Determine the (x, y) coordinate at the center of the cell enclosing the given text.  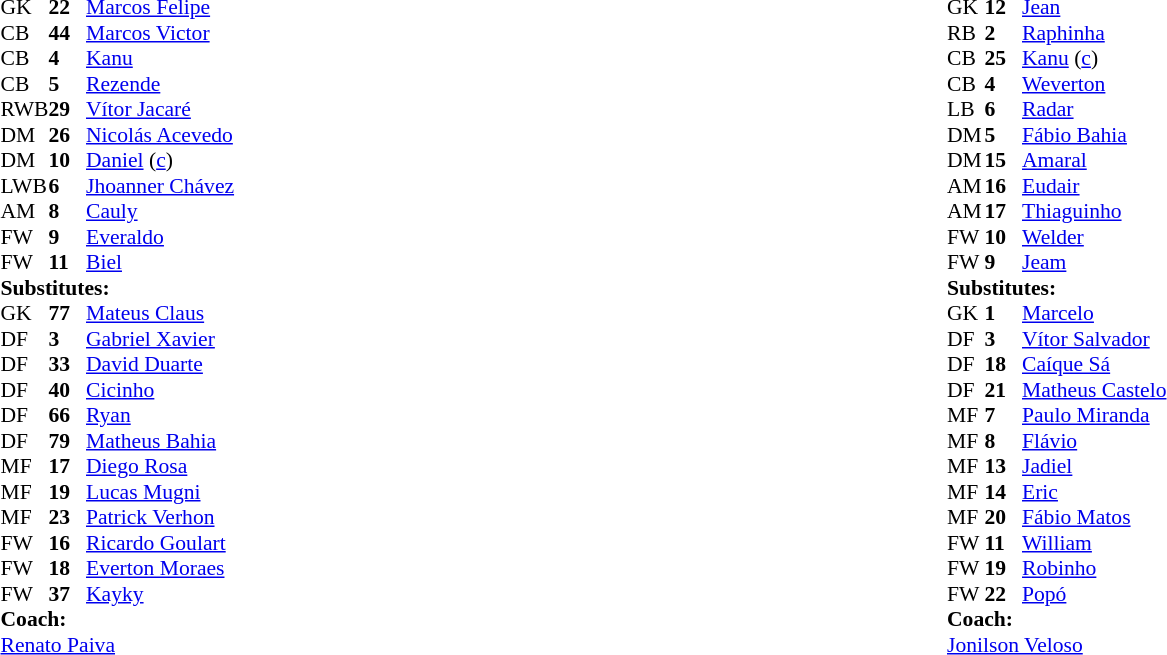
Kanu (160, 59)
Matheus Castelo (1094, 390)
Jeam (1094, 263)
RB (966, 33)
Weverton (1094, 84)
66 (67, 415)
21 (1003, 390)
33 (67, 365)
Marcelo (1094, 313)
15 (1003, 161)
Eric (1094, 492)
Raphinha (1094, 33)
22 (1003, 594)
26 (67, 135)
RWB (24, 109)
Vítor Salvador (1094, 339)
Ryan (160, 415)
William (1094, 543)
Kanu (c) (1094, 59)
LB (966, 109)
Ricardo Goulart (160, 543)
Nicolás Acevedo (160, 135)
Daniel (c) (160, 161)
Amaral (1094, 161)
13 (1003, 467)
David Duarte (160, 365)
Fábio Bahia (1094, 135)
1 (1003, 313)
Mateus Claus (160, 313)
Paulo Miranda (1094, 415)
Marcos Victor (160, 33)
Popó (1094, 594)
14 (1003, 492)
23 (67, 517)
Cauly (160, 211)
Everton Moraes (160, 569)
Everaldo (160, 237)
Robinho (1094, 569)
LWB (24, 186)
Vítor Jacaré (160, 109)
Thiaguinho (1094, 211)
Matheus Bahia (160, 441)
Diego Rosa (160, 467)
Flávio (1094, 441)
Patrick Verhon (160, 517)
77 (67, 313)
Rezende (160, 84)
Gabriel Xavier (160, 339)
Caíque Sá (1094, 365)
40 (67, 390)
Kayky (160, 594)
25 (1003, 59)
79 (67, 441)
44 (67, 33)
Cicinho (160, 390)
Welder (1094, 237)
Lucas Mugni (160, 492)
Biel (160, 263)
7 (1003, 415)
37 (67, 594)
20 (1003, 517)
Radar (1094, 109)
Jhoanner Chávez (160, 186)
2 (1003, 33)
Jadiel (1094, 467)
29 (67, 109)
Eudair (1094, 186)
Fábio Matos (1094, 517)
